Find where the given text appears and provide that cell's center as (x, y) coordinate. 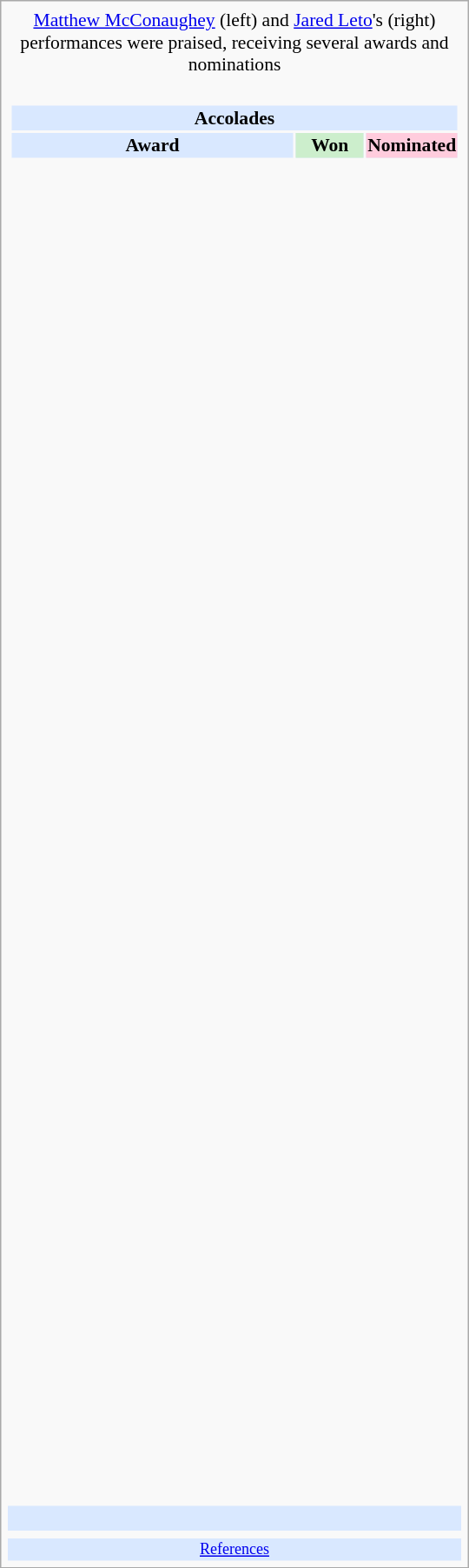
Won (330, 145)
Nominated (412, 145)
Award (152, 145)
Accolades Award Won Nominated (234, 791)
Matthew McConaughey (left) and Jared Leto's (right) performances were praised, receiving several awards and nominations (234, 43)
Accolades (234, 117)
References (234, 1550)
